Return the (x, y) coordinate for the center point of the cell that contains the specified text.  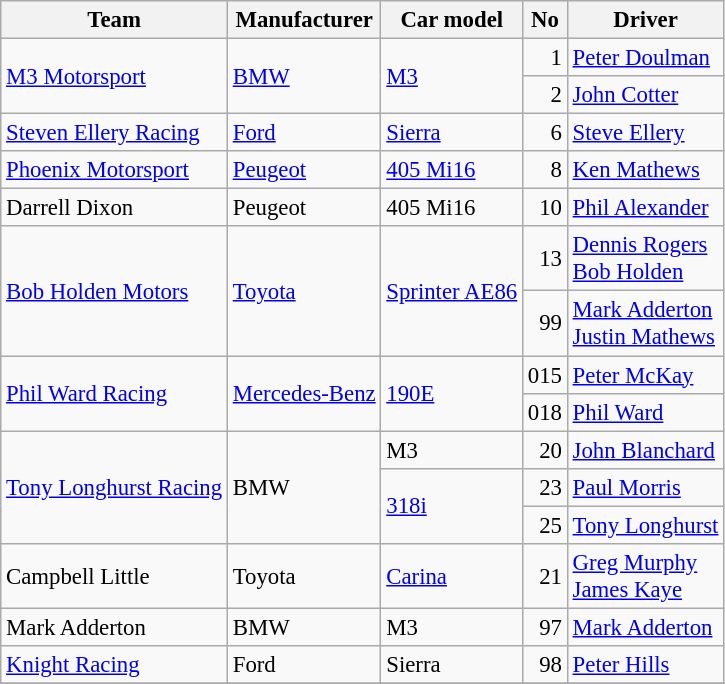
23 (546, 487)
25 (546, 525)
018 (546, 412)
Phoenix Motorsport (114, 170)
Driver (645, 20)
21 (546, 576)
2 (546, 95)
John Blanchard (645, 450)
98 (546, 665)
Car model (452, 20)
Sprinter AE86 (452, 290)
015 (546, 375)
Ken Mathews (645, 170)
13 (546, 258)
Mark Adderton Justin Mathews (645, 324)
Steve Ellery (645, 133)
Tony Longhurst Racing (114, 488)
99 (546, 324)
Dennis Rogers Bob Holden (645, 258)
John Cotter (645, 95)
Manufacturer (304, 20)
Greg Murphy James Kaye (645, 576)
Tony Longhurst (645, 525)
Phil Alexander (645, 208)
1 (546, 58)
M3 Motorsport (114, 76)
Bob Holden Motors (114, 290)
97 (546, 627)
Knight Racing (114, 665)
Campbell Little (114, 576)
Steven Ellery Racing (114, 133)
Peter Hills (645, 665)
Mercedes-Benz (304, 394)
Peter McKay (645, 375)
20 (546, 450)
Phil Ward Racing (114, 394)
Phil Ward (645, 412)
Darrell Dixon (114, 208)
Team (114, 20)
10 (546, 208)
6 (546, 133)
190E (452, 394)
No (546, 20)
318i (452, 506)
Peter Doulman (645, 58)
Paul Morris (645, 487)
8 (546, 170)
Carina (452, 576)
